Determine the (x, y) coordinate at the center of the cell enclosing the given text.  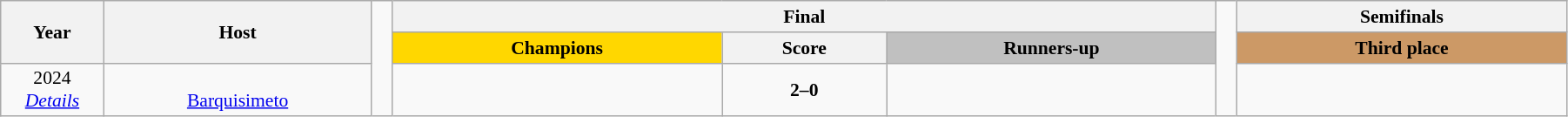
2–0 (804, 89)
2024Details (52, 89)
Champions (557, 48)
Host (238, 31)
Runners-up (1051, 48)
Score (804, 48)
Third place (1401, 48)
Semifinals (1401, 17)
Year (52, 31)
Final (804, 17)
Barquisimeto (238, 89)
